Return (x, y) of the center of cell containing provided text 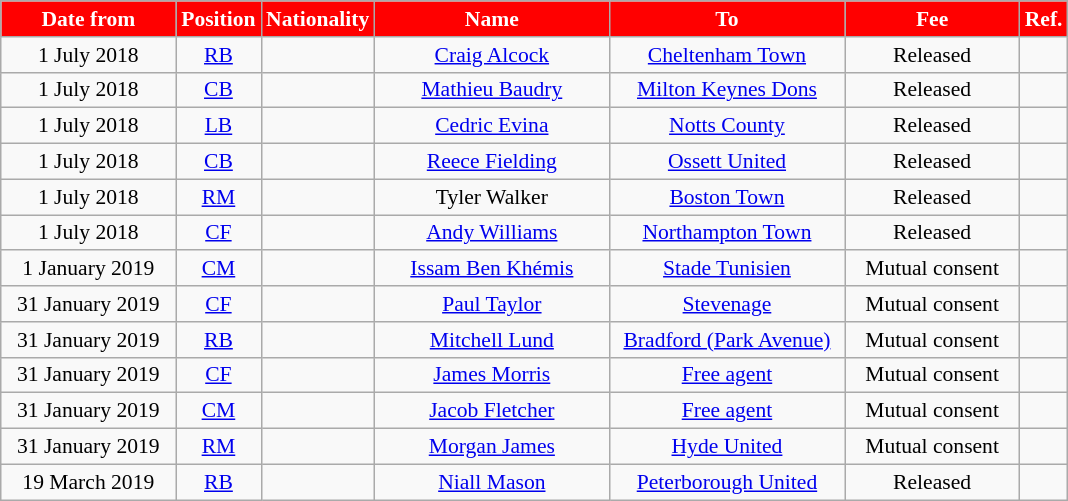
Morgan James (492, 447)
Tyler Walker (492, 197)
Reece Fielding (492, 162)
Mathieu Baudry (492, 90)
Ossett United (726, 162)
Date from (88, 19)
Mitchell Lund (492, 340)
Issam Ben Khémis (492, 269)
Stevenage (726, 304)
Nationality (318, 19)
19 March 2019 (88, 482)
Northampton Town (726, 233)
Paul Taylor (492, 304)
Milton Keynes Dons (726, 90)
Stade Tunisien (726, 269)
1 January 2019 (88, 269)
Peterborough United (726, 482)
Cheltenham Town (726, 55)
Notts County (726, 126)
Niall Mason (492, 482)
Andy Williams (492, 233)
LB (218, 126)
Jacob Fletcher (492, 411)
Position (218, 19)
Craig Alcock (492, 55)
James Morris (492, 375)
Bradford (Park Avenue) (726, 340)
Cedric Evina (492, 126)
Boston Town (726, 197)
Fee (932, 19)
Ref. (1044, 19)
Name (492, 19)
Hyde United (726, 447)
To (726, 19)
